Identify which cell holds the provided text, then report its [x, y] central coordinate. 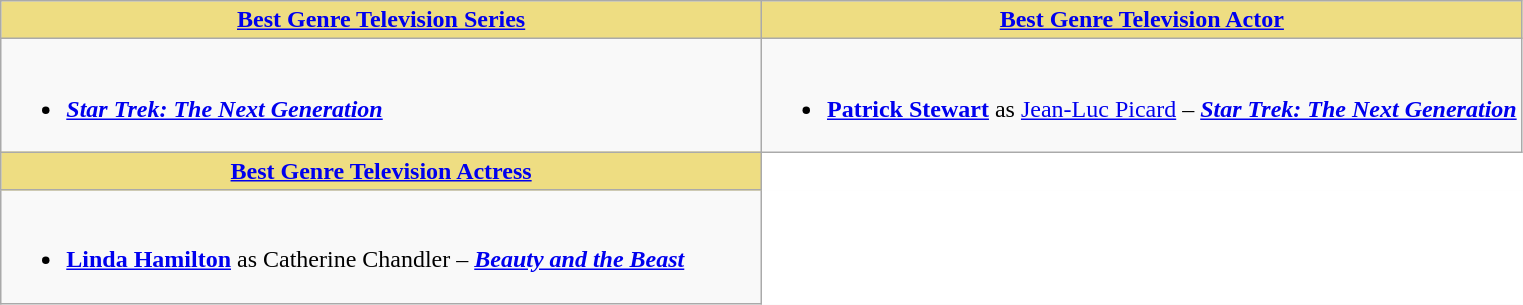
Best Genre Television Actor [1142, 20]
Best Genre Television Series [382, 20]
Patrick Stewart as Jean-Luc Picard – Star Trek: The Next Generation [1142, 96]
Linda Hamilton as Catherine Chandler – Beauty and the Beast [382, 246]
Star Trek: The Next Generation [382, 96]
Best Genre Television Actress [382, 171]
